Return the (x, y) coordinate for the center point of the cell that contains the specified text.  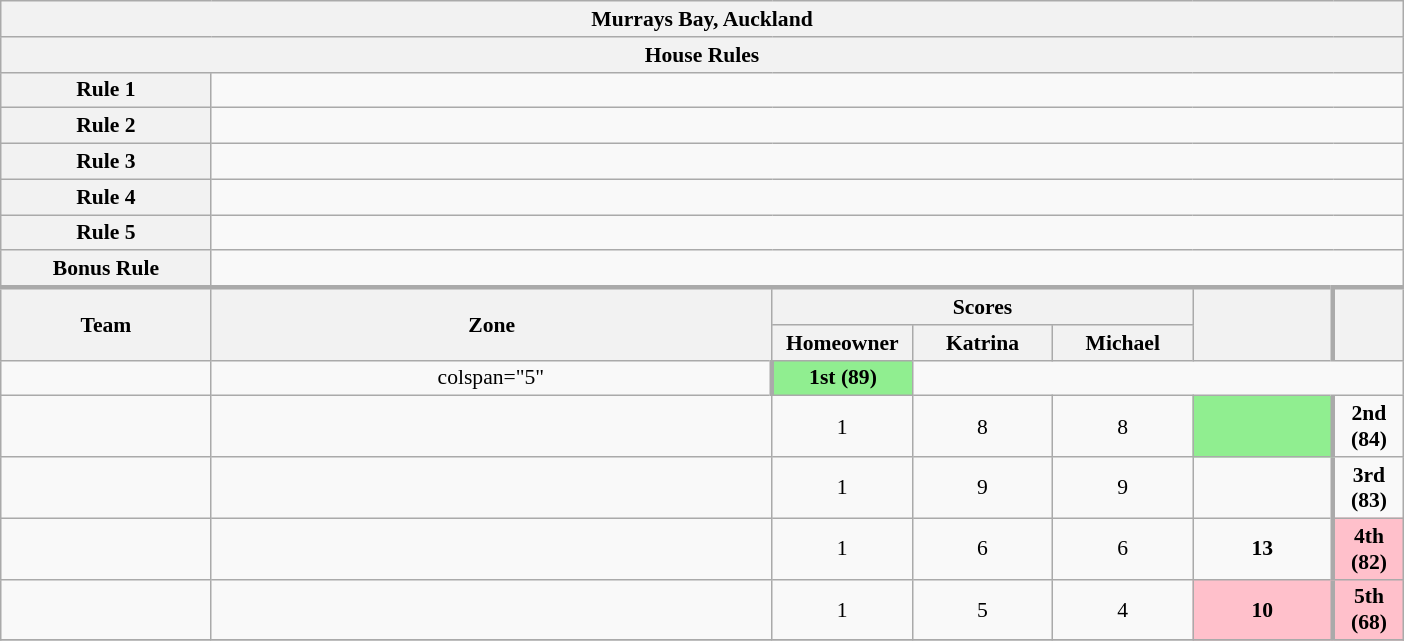
Rule 1 (106, 90)
House Rules (702, 55)
4 (1123, 610)
Bonus Rule (106, 270)
Scores (982, 306)
2nd (84) (1368, 426)
13 (1263, 548)
Rule 2 (106, 126)
Rule 5 (106, 233)
10 (1263, 610)
Rule 3 (106, 162)
5 (982, 610)
3rd (83) (1368, 488)
Zone (492, 324)
Katrina (982, 343)
Murrays Bay, Auckland (702, 19)
Team (106, 324)
1st (89) (842, 378)
colspan="5" (492, 378)
Homeowner (842, 343)
5th (68) (1368, 610)
4th (82) (1368, 548)
Michael (1123, 343)
Rule 4 (106, 197)
